Determine the [x, y] coordinate at the center of the cell enclosing the given text.  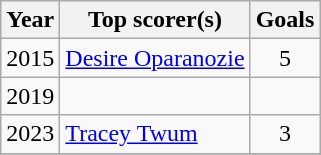
Tracey Twum [155, 134]
Top scorer(s) [155, 20]
2015 [30, 58]
3 [285, 134]
2023 [30, 134]
Goals [285, 20]
5 [285, 58]
Desire Oparanozie [155, 58]
2019 [30, 96]
Year [30, 20]
